Search for the cell housing the specified text and yield its (X, Y) center coordinate. 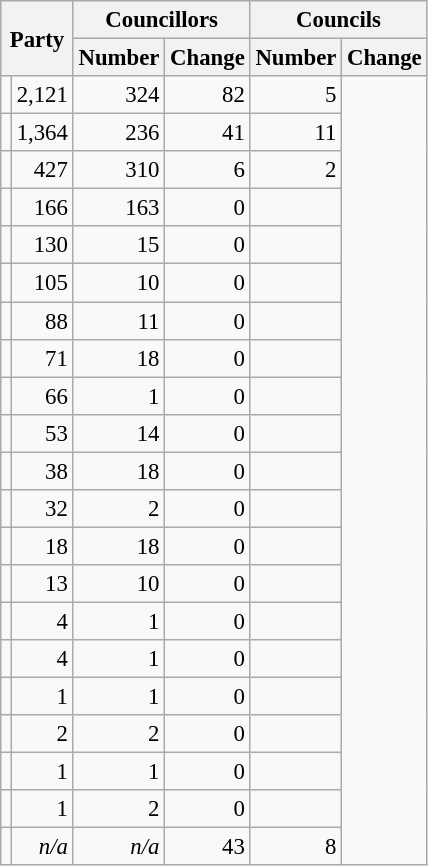
163 (119, 208)
6 (208, 170)
Party (37, 38)
66 (42, 396)
324 (119, 95)
53 (42, 433)
14 (119, 433)
8 (296, 847)
32 (42, 509)
71 (42, 358)
43 (208, 847)
2,121 (42, 95)
105 (42, 283)
88 (42, 321)
130 (42, 245)
13 (42, 584)
Councillors (162, 20)
Councils (338, 20)
1,364 (42, 133)
41 (208, 133)
82 (208, 95)
427 (42, 170)
310 (119, 170)
236 (119, 133)
15 (119, 245)
166 (42, 208)
38 (42, 471)
5 (296, 95)
